Identify which cell holds the provided text, then report its (x, y) central coordinate. 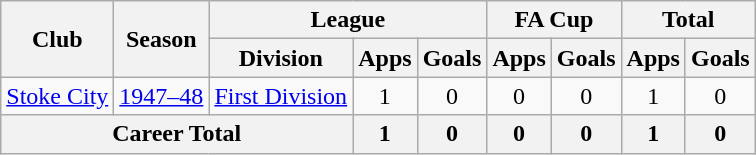
Career Total (177, 134)
FA Cup (554, 20)
1947–48 (162, 96)
Total (688, 20)
Division (281, 58)
Club (58, 39)
League (348, 20)
Stoke City (58, 96)
First Division (281, 96)
Season (162, 39)
